For the text-containing cell, return its midpoint in [X, Y] coordinate format. 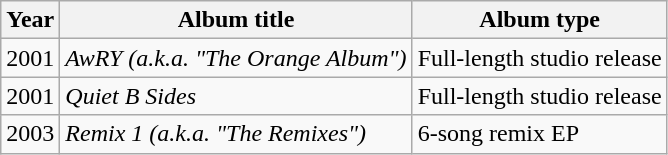
Remix 1 (a.k.a. "The Remixes") [236, 134]
Quiet B Sides [236, 96]
2003 [30, 134]
6-song remix EP [540, 134]
Year [30, 20]
AwRY (a.k.a. "The Orange Album") [236, 58]
Album type [540, 20]
Album title [236, 20]
